Locate the cell with the specified text and output its [X, Y] center coordinate. 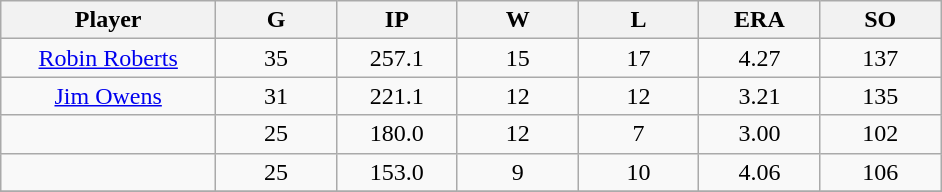
Player [108, 20]
W [518, 20]
153.0 [396, 172]
102 [880, 134]
IP [396, 20]
Jim Owens [108, 96]
Robin Roberts [108, 58]
180.0 [396, 134]
G [276, 20]
15 [518, 58]
7 [638, 134]
31 [276, 96]
17 [638, 58]
3.21 [760, 96]
137 [880, 58]
257.1 [396, 58]
35 [276, 58]
4.06 [760, 172]
135 [880, 96]
ERA [760, 20]
SO [880, 20]
3.00 [760, 134]
106 [880, 172]
221.1 [396, 96]
10 [638, 172]
4.27 [760, 58]
L [638, 20]
9 [518, 172]
